Pinpoint the cell where the given text exists, returning its [X, Y] midpoint coordinate. 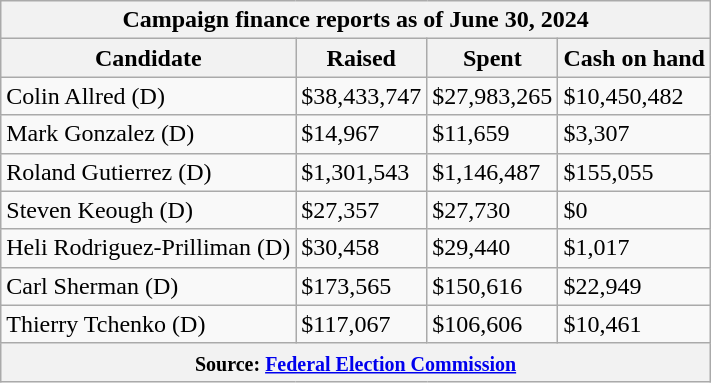
Steven Keough (D) [148, 210]
$155,055 [634, 172]
Heli Rodriguez-Prilliman (D) [148, 248]
$173,565 [362, 286]
$29,440 [492, 248]
$30,458 [362, 248]
$1,017 [634, 248]
$27,983,265 [492, 96]
Source: Federal Election Commission [356, 362]
$14,967 [362, 134]
$27,730 [492, 210]
$3,307 [634, 134]
$1,146,487 [492, 172]
$38,433,747 [362, 96]
Mark Gonzalez (D) [148, 134]
$117,067 [362, 324]
$150,616 [492, 286]
Colin Allred (D) [148, 96]
Roland Gutierrez (D) [148, 172]
$0 [634, 210]
$22,949 [634, 286]
$10,461 [634, 324]
Thierry Tchenko (D) [148, 324]
Candidate [148, 58]
$10,450,482 [634, 96]
Cash on hand [634, 58]
$1,301,543 [362, 172]
Spent [492, 58]
$106,606 [492, 324]
$27,357 [362, 210]
Raised [362, 58]
$11,659 [492, 134]
Campaign finance reports as of June 30, 2024 [356, 20]
Carl Sherman (D) [148, 286]
